Pinpoint the cell where the given text exists, returning its (X, Y) midpoint coordinate. 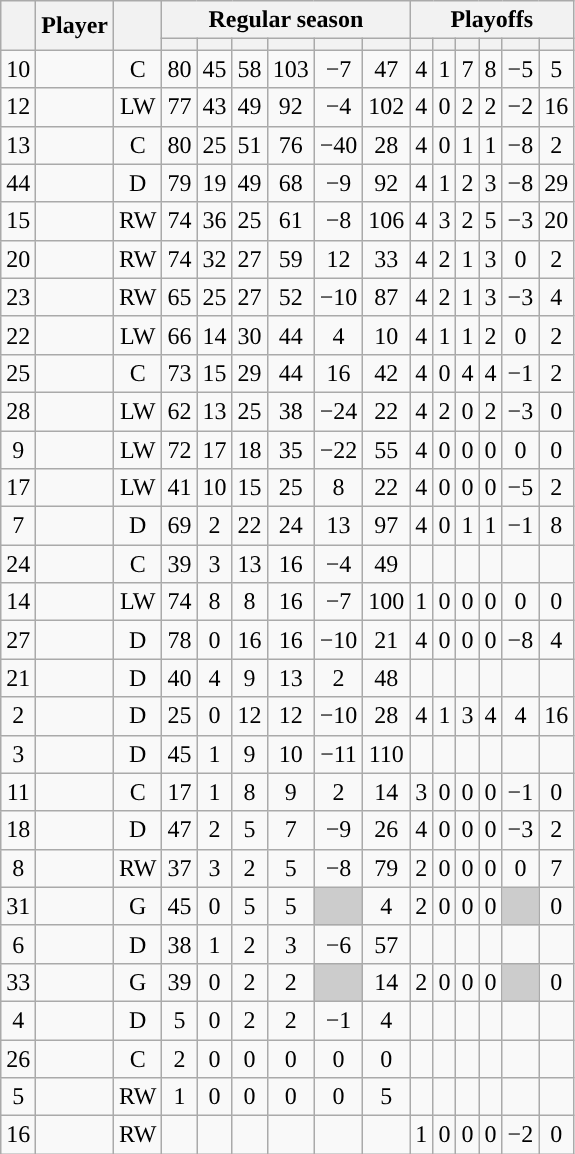
62 (180, 411)
65 (180, 297)
100 (386, 602)
35 (290, 449)
51 (250, 145)
102 (386, 107)
Player (75, 26)
106 (386, 221)
43 (214, 107)
11 (18, 792)
Playoffs (492, 20)
73 (180, 373)
23 (18, 297)
61 (290, 221)
19 (214, 183)
69 (180, 526)
77 (180, 107)
−24 (338, 411)
31 (18, 906)
110 (386, 754)
41 (180, 488)
57 (386, 944)
37 (180, 868)
78 (180, 640)
68 (290, 183)
97 (386, 526)
48 (386, 678)
42 (386, 373)
66 (180, 335)
32 (214, 259)
58 (250, 69)
87 (386, 297)
36 (214, 221)
76 (290, 145)
−6 (338, 944)
−22 (338, 449)
40 (180, 678)
−11 (338, 754)
Regular season (286, 20)
55 (386, 449)
30 (250, 335)
103 (290, 69)
72 (180, 449)
52 (290, 297)
6 (18, 944)
59 (290, 259)
−40 (338, 145)
